Pinpoint the cell where the given text exists, returning its (x, y) midpoint coordinate. 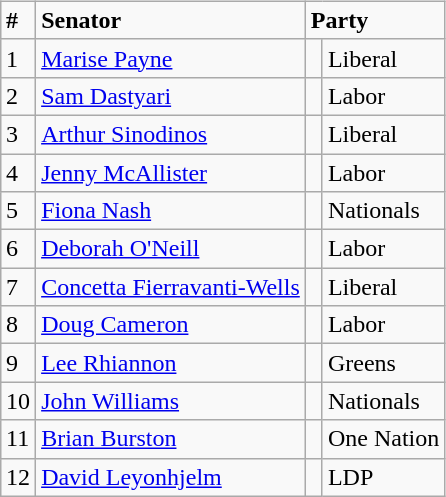
Fiona Nash (171, 211)
6 (18, 249)
Concetta Fierravanti-Wells (171, 287)
7 (18, 287)
3 (18, 134)
10 (18, 401)
John Williams (171, 401)
1 (18, 58)
Party (374, 20)
5 (18, 211)
2 (18, 96)
One Nation (383, 439)
4 (18, 173)
# (18, 20)
Brian Burston (171, 439)
9 (18, 363)
Sam Dastyari (171, 96)
8 (18, 325)
David Leyonhjelm (171, 477)
Greens (383, 363)
Deborah O'Neill (171, 249)
Jenny McAllister (171, 173)
11 (18, 439)
Arthur Sinodinos (171, 134)
Marise Payne (171, 58)
Lee Rhiannon (171, 363)
LDP (383, 477)
Senator (171, 20)
12 (18, 477)
Doug Cameron (171, 325)
